Extract the [X, Y] coordinate from the center of the cell holding the provided text.  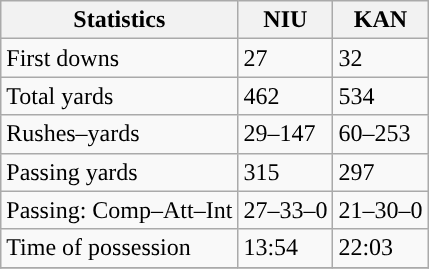
13:54 [286, 248]
Passing yards [120, 172]
Time of possession [120, 248]
60–253 [380, 134]
KAN [380, 20]
Statistics [120, 20]
Passing: Comp–Att–Int [120, 210]
29–147 [286, 134]
First downs [120, 58]
NIU [286, 20]
32 [380, 58]
21–30–0 [380, 210]
297 [380, 172]
462 [286, 96]
Rushes–yards [120, 134]
22:03 [380, 248]
315 [286, 172]
534 [380, 96]
27–33–0 [286, 210]
27 [286, 58]
Total yards [120, 96]
